Locate the cell with the specified text and output its (X, Y) center coordinate. 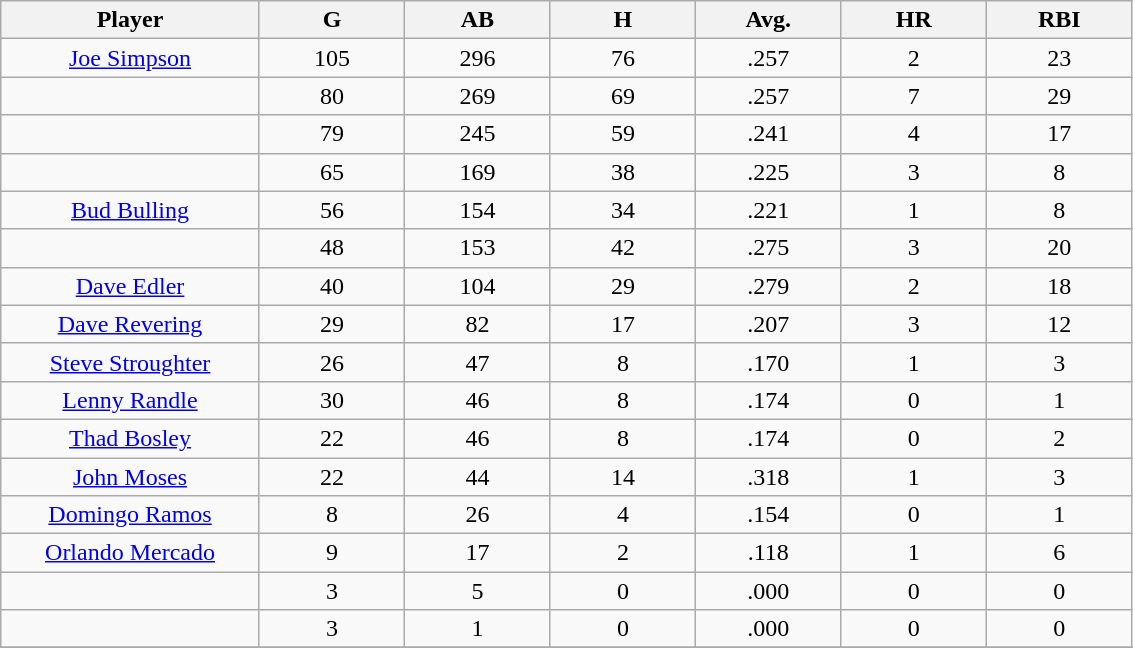
Dave Edler (130, 286)
153 (478, 248)
H (622, 20)
AB (478, 20)
42 (622, 248)
John Moses (130, 477)
23 (1059, 58)
14 (622, 477)
80 (332, 96)
82 (478, 324)
40 (332, 286)
.170 (768, 362)
Lenny Randle (130, 400)
104 (478, 286)
Bud Bulling (130, 210)
.118 (768, 553)
56 (332, 210)
34 (622, 210)
48 (332, 248)
59 (622, 134)
6 (1059, 553)
.241 (768, 134)
44 (478, 477)
30 (332, 400)
69 (622, 96)
RBI (1059, 20)
Joe Simpson (130, 58)
.225 (768, 172)
Domingo Ramos (130, 515)
38 (622, 172)
12 (1059, 324)
79 (332, 134)
G (332, 20)
105 (332, 58)
47 (478, 362)
269 (478, 96)
65 (332, 172)
.221 (768, 210)
9 (332, 553)
169 (478, 172)
245 (478, 134)
.318 (768, 477)
HR (914, 20)
76 (622, 58)
Dave Revering (130, 324)
5 (478, 591)
154 (478, 210)
Avg. (768, 20)
18 (1059, 286)
.207 (768, 324)
Thad Bosley (130, 438)
20 (1059, 248)
.154 (768, 515)
Orlando Mercado (130, 553)
Steve Stroughter (130, 362)
.279 (768, 286)
296 (478, 58)
Player (130, 20)
.275 (768, 248)
7 (914, 96)
